Determine the (x, y) coordinate at the center of the cell enclosing the given text.  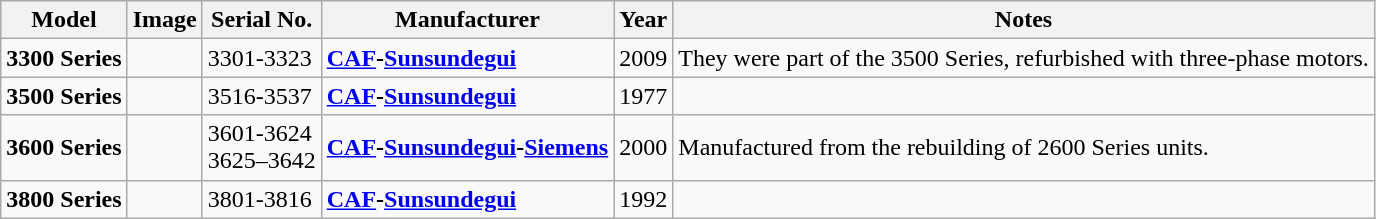
3801-3816 (262, 199)
Model (64, 20)
Image (164, 20)
2009 (644, 58)
3500 Series (64, 96)
Notes (1024, 20)
1992 (644, 199)
3600 Series (64, 148)
They were part of the 3500 Series, refurbished with three-phase motors. (1024, 58)
Manufactured from the rebuilding of 2600 Series units. (1024, 148)
1977 (644, 96)
3601-36243625–3642 (262, 148)
Manufacturer (467, 20)
3301-3323 (262, 58)
Serial No. (262, 20)
CAF-Sunsundegui-Siemens (467, 148)
3516-3537 (262, 96)
3300 Series (64, 58)
2000 (644, 148)
Year (644, 20)
3800 Series (64, 199)
